Find where the given text appears and provide that cell's center as (x, y) coordinate. 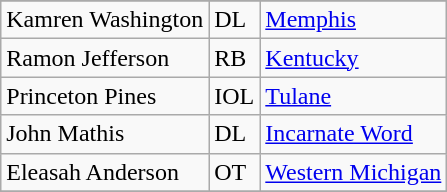
Kentucky (354, 58)
Kamren Washington (105, 20)
John Mathis (105, 134)
RB (234, 58)
IOL (234, 96)
OT (234, 172)
Tulane (354, 96)
Ramon Jefferson (105, 58)
Incarnate Word (354, 134)
Princeton Pines (105, 96)
Eleasah Anderson (105, 172)
Western Michigan (354, 172)
Memphis (354, 20)
